Pinpoint the cell where the given text exists, returning its [x, y] midpoint coordinate. 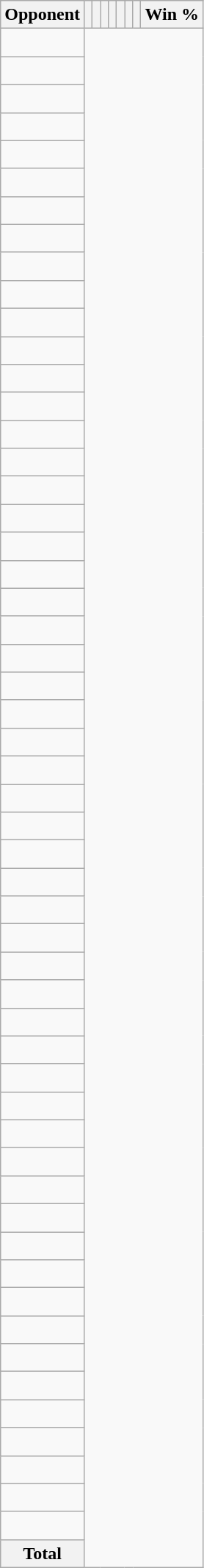
Total [43, 1553]
Win % [172, 15]
Opponent [43, 15]
